Extract the (x, y) coordinate from the center of the cell holding the provided text.  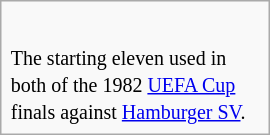
The starting eleven used in both of the 1982 UEFA Cup finals against Hamburger SV. (134, 84)
